Extract the [X, Y] coordinate from the center of the cell holding the provided text.  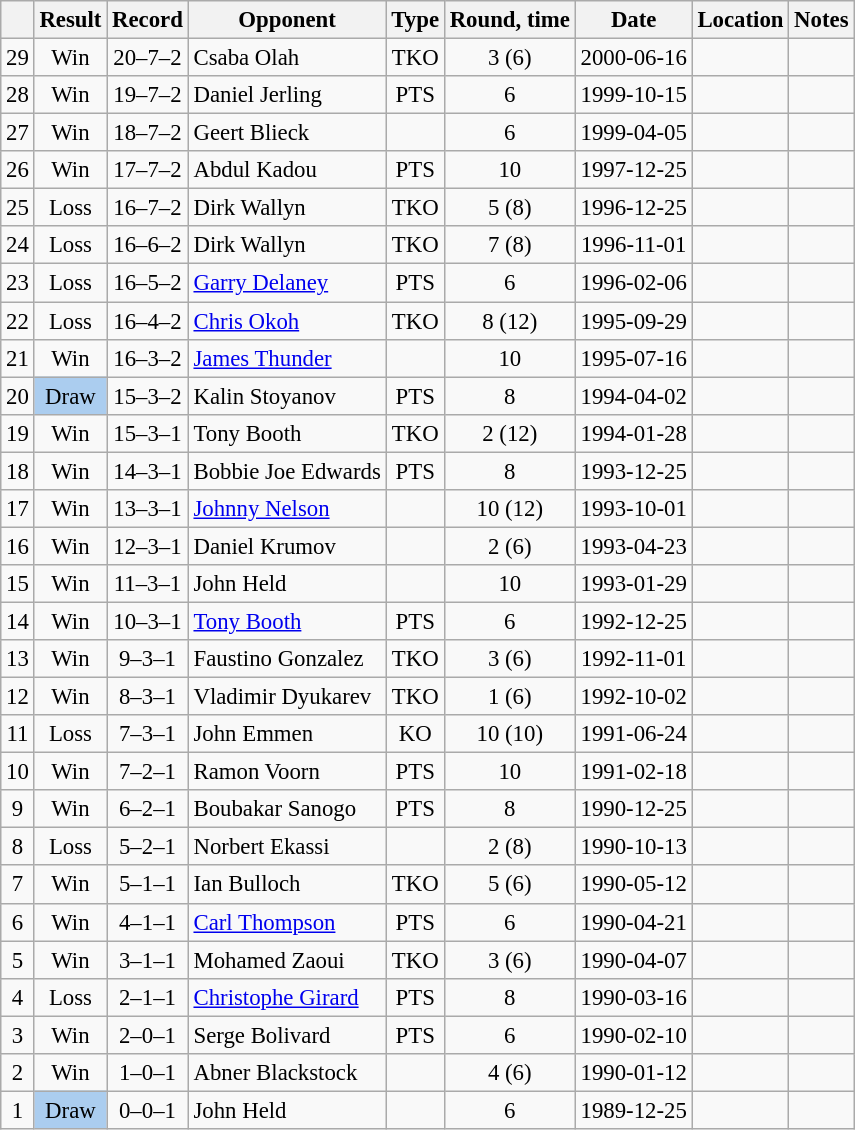
2 (12) [510, 433]
21 [18, 358]
1990-03-16 [634, 997]
2 (6) [510, 546]
2–0–1 [148, 1035]
Daniel Krumov [287, 546]
1997-12-25 [634, 170]
2–1–1 [148, 997]
1996-02-06 [634, 283]
7 (8) [510, 245]
15–3–2 [148, 396]
1990-01-12 [634, 1073]
15–3–1 [148, 433]
19–7–2 [148, 95]
1996-11-01 [634, 245]
Result [70, 20]
Serge Bolivard [287, 1035]
5–2–1 [148, 847]
16–3–2 [148, 358]
17–7–2 [148, 170]
29 [18, 58]
1994-04-02 [634, 396]
17 [18, 509]
Kalin Stoyanov [287, 396]
6–2–1 [148, 809]
Record [148, 20]
3 [18, 1035]
1 [18, 1110]
1996-12-25 [634, 208]
5 (6) [510, 885]
1 (6) [510, 697]
1–0–1 [148, 1073]
Faustino Gonzalez [287, 659]
Christophe Girard [287, 997]
KO [415, 734]
Vladimir Dyukarev [287, 697]
4 (6) [510, 1073]
1990-04-07 [634, 960]
12–3–1 [148, 546]
Type [415, 20]
16 [18, 546]
Bobbie Joe Edwards [287, 471]
1993-10-01 [634, 509]
16–5–2 [148, 283]
3–1–1 [148, 960]
27 [18, 133]
25 [18, 208]
16–7–2 [148, 208]
Abner Blackstock [287, 1073]
9–3–1 [148, 659]
Ramon Voorn [287, 772]
1990-04-21 [634, 922]
Abdul Kadou [287, 170]
Mohamed Zaoui [287, 960]
Date [634, 20]
8–3–1 [148, 697]
20 [18, 396]
16–4–2 [148, 321]
10–3–1 [148, 621]
Garry Delaney [287, 283]
1990-12-25 [634, 809]
9 [18, 809]
13–3–1 [148, 509]
1992-10-02 [634, 697]
1990-05-12 [634, 885]
Boubakar Sanogo [287, 809]
1992-12-25 [634, 621]
13 [18, 659]
5 [18, 960]
7 [18, 885]
10 (10) [510, 734]
1999-04-05 [634, 133]
1993-01-29 [634, 584]
18 [18, 471]
Location [740, 20]
7–2–1 [148, 772]
24 [18, 245]
4 [18, 997]
26 [18, 170]
1993-12-25 [634, 471]
15 [18, 584]
Daniel Jerling [287, 95]
16–6–2 [148, 245]
18–7–2 [148, 133]
23 [18, 283]
1990-10-13 [634, 847]
John Emmen [287, 734]
James Thunder [287, 358]
4–1–1 [148, 922]
12 [18, 697]
Carl Thompson [287, 922]
Johnny Nelson [287, 509]
7–3–1 [148, 734]
14–3–1 [148, 471]
14 [18, 621]
1991-02-18 [634, 772]
11 [18, 734]
Notes [822, 20]
1993-04-23 [634, 546]
1999-10-15 [634, 95]
22 [18, 321]
Chris Okoh [287, 321]
2 [18, 1073]
2 (8) [510, 847]
1991-06-24 [634, 734]
Round, time [510, 20]
Ian Bulloch [287, 885]
1990-02-10 [634, 1035]
5 (8) [510, 208]
8 (12) [510, 321]
1992-11-01 [634, 659]
10 (12) [510, 509]
28 [18, 95]
2000-06-16 [634, 58]
1989-12-25 [634, 1110]
1995-07-16 [634, 358]
0–0–1 [148, 1110]
Opponent [287, 20]
Csaba Olah [287, 58]
19 [18, 433]
Norbert Ekassi [287, 847]
Geert Blieck [287, 133]
5–1–1 [148, 885]
1995-09-29 [634, 321]
20–7–2 [148, 58]
11–3–1 [148, 584]
1994-01-28 [634, 433]
